From the cell containing the given text, extract its center point as [X, Y] coordinate. 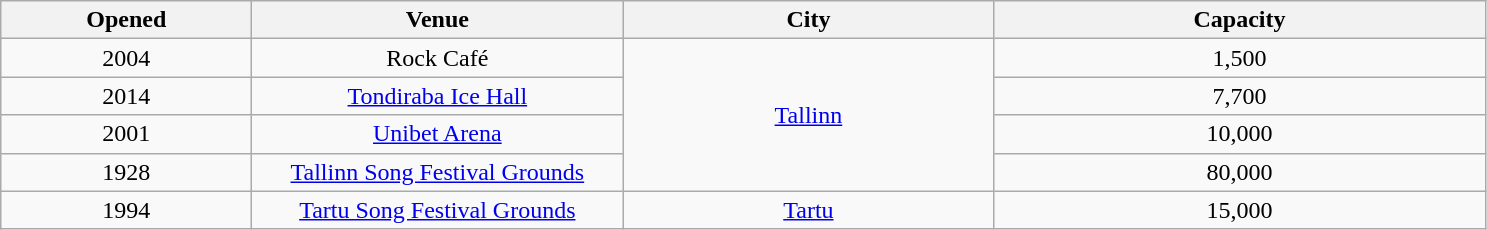
1,500 [1240, 58]
80,000 [1240, 172]
Rock Café [438, 58]
1928 [126, 172]
Tallinn [808, 115]
15,000 [1240, 210]
2001 [126, 134]
1994 [126, 210]
Capacity [1240, 20]
10,000 [1240, 134]
2004 [126, 58]
Tartu Song Festival Grounds [438, 210]
7,700 [1240, 96]
2014 [126, 96]
Unibet Arena [438, 134]
Tartu [808, 210]
Opened [126, 20]
Venue [438, 20]
Tallinn Song Festival Grounds [438, 172]
City [808, 20]
Tondiraba Ice Hall [438, 96]
